Search for the cell housing the specified text and yield its (x, y) center coordinate. 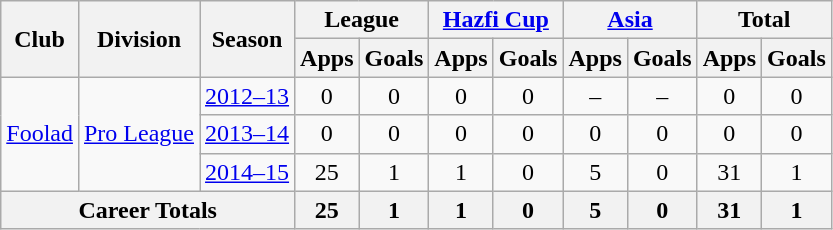
2014–15 (248, 172)
Club (40, 39)
Division (138, 39)
Hazfi Cup (496, 20)
Asia (630, 20)
Career Totals (148, 210)
Foolad (40, 134)
League (362, 20)
Pro League (138, 134)
2012–13 (248, 96)
Total (764, 20)
2013–14 (248, 134)
Season (248, 39)
